Search for the cell housing the specified text and yield its (x, y) center coordinate. 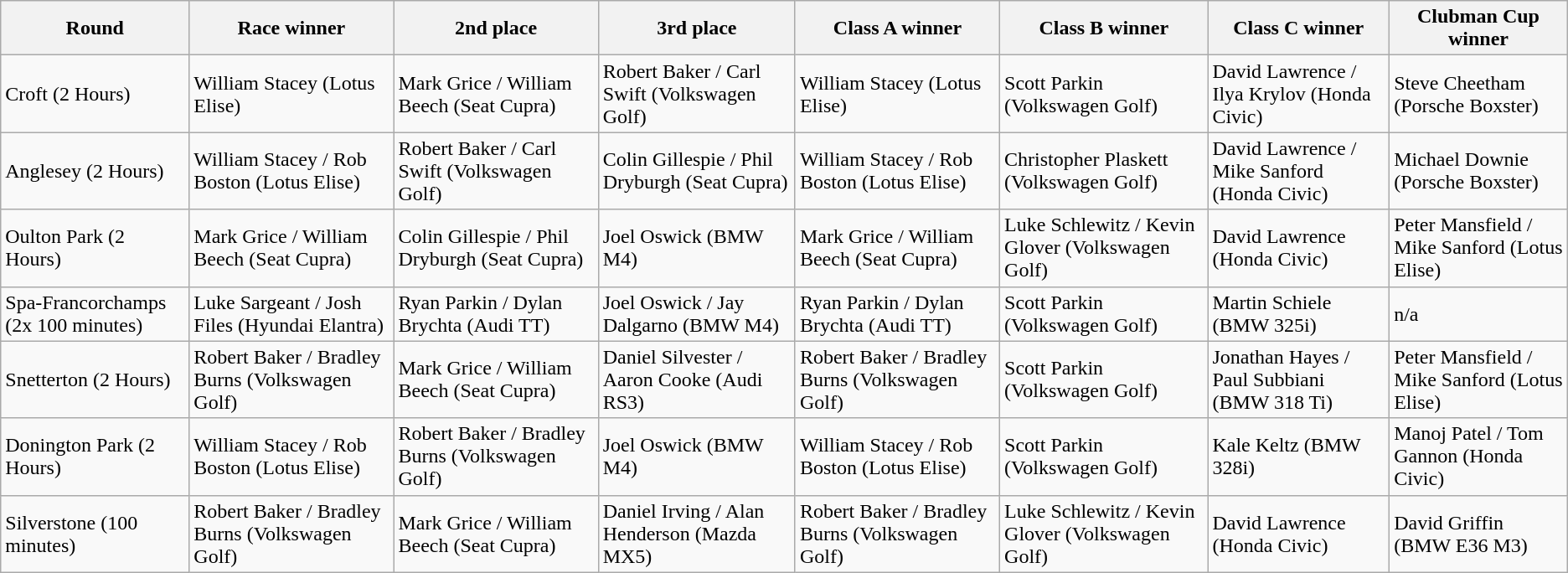
Race winner (291, 28)
David Lawrence / Mike Sanford (Honda Civic) (1298, 171)
Martin Schiele (BMW 325i) (1298, 313)
n/a (1479, 313)
Daniel Irving / Alan Henderson (Mazda MX5) (697, 534)
Kale Keltz (BMW 328i) (1298, 457)
3rd place (697, 28)
Snetterton (2 Hours) (95, 379)
Donington Park (2 Hours) (95, 457)
Silverstone (100 minutes) (95, 534)
Class A winner (897, 28)
Anglesey (2 Hours) (95, 171)
Class C winner (1298, 28)
2nd place (496, 28)
Michael Downie (Porsche Boxster) (1479, 171)
Manoj Patel / Tom Gannon (Honda Civic) (1479, 457)
Daniel Silvester / Aaron Cooke (Audi RS3) (697, 379)
Luke Sargeant / Josh Files (Hyundai Elantra) (291, 313)
Spa-Francorchamps (2x 100 minutes) (95, 313)
Croft (2 Hours) (95, 94)
David Griffin (BMW E36 M3) (1479, 534)
Round (95, 28)
Joel Oswick / Jay Dalgarno (BMW M4) (697, 313)
Oulton Park (2 Hours) (95, 248)
David Lawrence / Ilya Krylov (Honda Civic) (1298, 94)
Jonathan Hayes / Paul Subbiani (BMW 318 Ti) (1298, 379)
Class B winner (1104, 28)
Clubman Cup winner (1479, 28)
Steve Cheetham (Porsche Boxster) (1479, 94)
Christopher Plaskett (Volkswagen Golf) (1104, 171)
